Pinpoint the cell where the given text exists, returning its (x, y) midpoint coordinate. 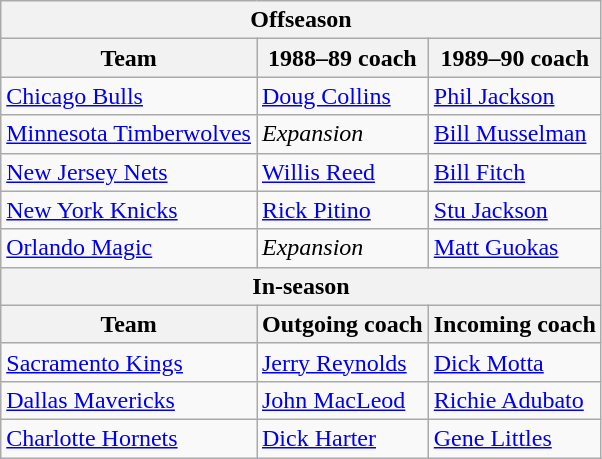
Bill Fitch (514, 172)
Chicago Bulls (129, 96)
Gene Littles (514, 438)
Matt Guokas (514, 248)
Rick Pitino (342, 210)
Stu Jackson (514, 210)
Phil Jackson (514, 96)
Outgoing coach (342, 324)
Jerry Reynolds (342, 362)
New Jersey Nets (129, 172)
New York Knicks (129, 210)
Orlando Magic (129, 248)
John MacLeod (342, 400)
Incoming coach (514, 324)
1988–89 coach (342, 58)
Bill Musselman (514, 134)
In-season (302, 286)
Dick Motta (514, 362)
Dick Harter (342, 438)
Doug Collins (342, 96)
1989–90 coach (514, 58)
Offseason (302, 20)
Minnesota Timberwolves (129, 134)
Sacramento Kings (129, 362)
Richie Adubato (514, 400)
Dallas Mavericks (129, 400)
Charlotte Hornets (129, 438)
Willis Reed (342, 172)
